Search for the cell housing the specified text and yield its (X, Y) center coordinate. 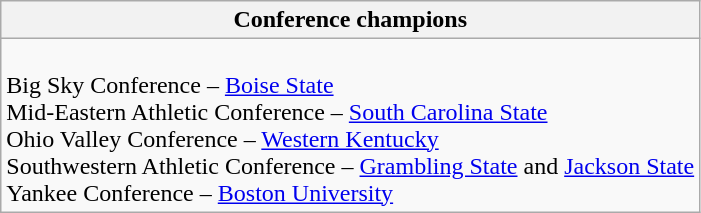
Conference champions (350, 20)
